Determine the (X, Y) coordinate at the center of the cell enclosing the given text.  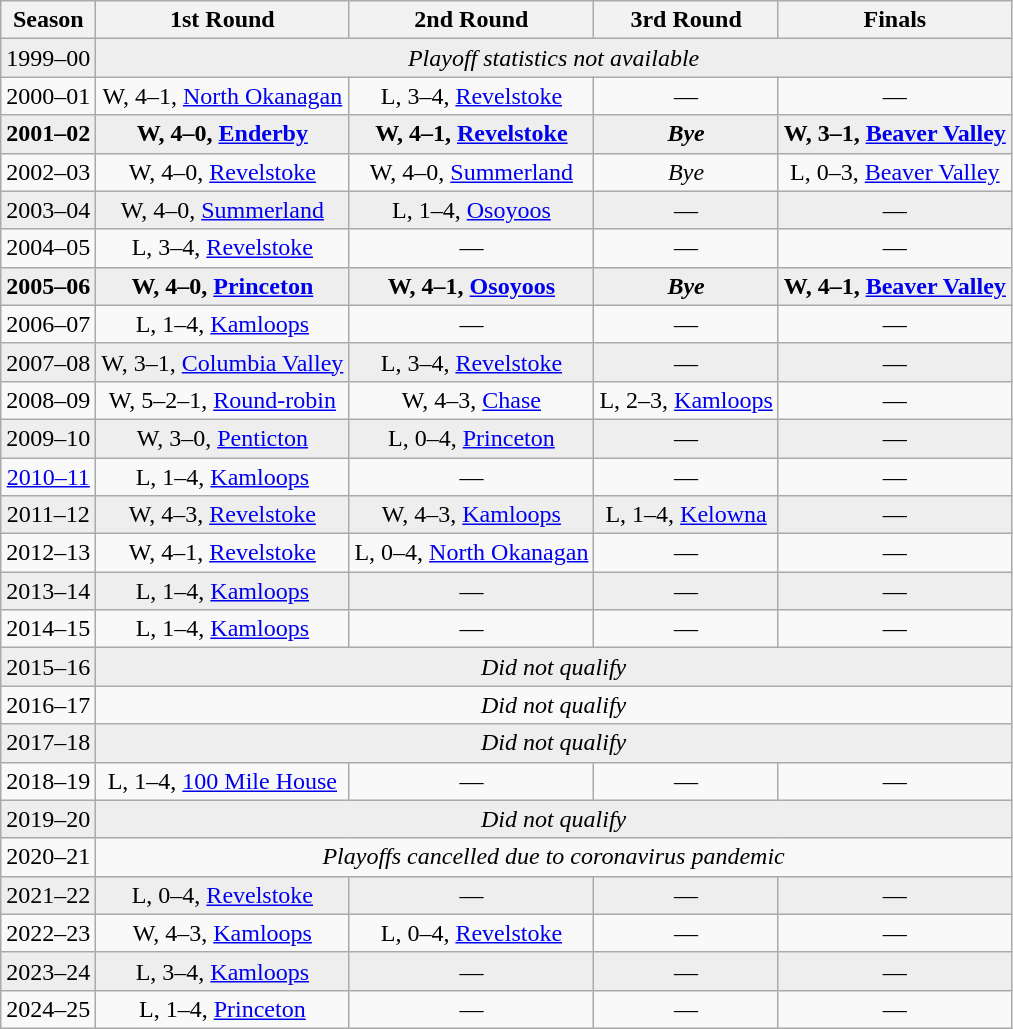
2006–07 (48, 324)
2009–10 (48, 438)
2019–20 (48, 819)
W, 4–0, Revelstoke (222, 172)
W, 4–1, Osoyoos (472, 286)
2024–25 (48, 1009)
L, 1–4, Princeton (222, 1009)
W, 4–0, Princeton (222, 286)
3rd Round (686, 20)
L, 1–4, Osoyoos (472, 210)
2004–05 (48, 248)
2016–17 (48, 705)
W, 4–1, Beaver Valley (894, 286)
L, 0–3, Beaver Valley (894, 172)
L, 3–4, Kamloops (222, 971)
W, 4–3, Chase (472, 400)
L, 2–3, Kamloops (686, 400)
W, 4–0, Enderby (222, 134)
2011–12 (48, 515)
2020–21 (48, 857)
L, 1–4, Kelowna (686, 515)
W, 4–1, North Okanagan (222, 96)
L, 0–4, North Okanagan (472, 553)
2nd Round (472, 20)
Finals (894, 20)
2017–18 (48, 743)
1st Round (222, 20)
W, 3–1, Beaver Valley (894, 134)
L, 0–4, Princeton (472, 438)
2014–15 (48, 629)
L, 1–4, 100 Mile House (222, 781)
Playoff statistics not available (554, 58)
2003–04 (48, 210)
2005–06 (48, 286)
Season (48, 20)
W, 4–3, Revelstoke (222, 515)
2010–11 (48, 477)
2008–09 (48, 400)
2001–02 (48, 134)
W, 3–1, Columbia Valley (222, 362)
2023–24 (48, 971)
2000–01 (48, 96)
W, 5–2–1, Round-robin (222, 400)
1999–00 (48, 58)
2015–16 (48, 667)
2007–08 (48, 362)
2012–13 (48, 553)
2002–03 (48, 172)
2021–22 (48, 895)
2018–19 (48, 781)
2022–23 (48, 933)
2013–14 (48, 591)
W, 3–0, Penticton (222, 438)
Playoffs cancelled due to coronavirus pandemic (554, 857)
